For the text-containing cell, return its midpoint in (X, Y) coordinate format. 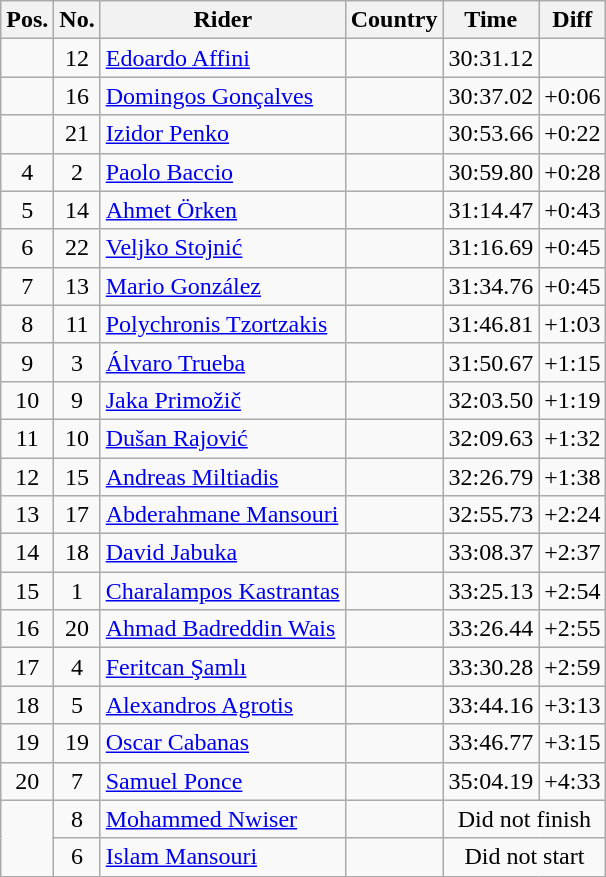
+0:28 (572, 172)
Rider (222, 20)
Did not start (524, 857)
Mario González (222, 286)
33:25.13 (491, 591)
+2:55 (572, 629)
31:14.47 (491, 210)
Abderahmane Mansouri (222, 515)
32:55.73 (491, 515)
Oscar Cabanas (222, 743)
Charalampos Kastrantas (222, 591)
33:08.37 (491, 553)
+3:13 (572, 705)
35:04.19 (491, 781)
+1:15 (572, 362)
21 (77, 134)
Izidor Penko (222, 134)
30:31.12 (491, 58)
3 (77, 362)
+3:15 (572, 743)
Veljko Stojnić (222, 248)
31:16.69 (491, 248)
33:26.44 (491, 629)
Jaka Primožič (222, 400)
+2:24 (572, 515)
1 (77, 591)
+2:37 (572, 553)
Ahmad Badreddin Wais (222, 629)
32:26.79 (491, 477)
+1:32 (572, 438)
Polychronis Tzortzakis (222, 324)
+2:59 (572, 667)
Domingos Gonçalves (222, 96)
+1:38 (572, 477)
Islam Mansouri (222, 857)
Did not finish (524, 819)
31:46.81 (491, 324)
+2:54 (572, 591)
+0:22 (572, 134)
32:09.63 (491, 438)
22 (77, 248)
Alexandros Agrotis (222, 705)
+0:43 (572, 210)
30:59.80 (491, 172)
Pos. (28, 20)
+0:06 (572, 96)
+1:19 (572, 400)
33:30.28 (491, 667)
32:03.50 (491, 400)
No. (77, 20)
Feritcan Şamlı (222, 667)
33:46.77 (491, 743)
Mohammed Nwiser (222, 819)
Paolo Baccio (222, 172)
Andreas Miltiadis (222, 477)
2 (77, 172)
Country (394, 20)
Ahmet Örken (222, 210)
David Jabuka (222, 553)
Time (491, 20)
Samuel Ponce (222, 781)
30:53.66 (491, 134)
+1:03 (572, 324)
31:34.76 (491, 286)
30:37.02 (491, 96)
Edoardo Affini (222, 58)
Diff (572, 20)
31:50.67 (491, 362)
+4:33 (572, 781)
Álvaro Trueba (222, 362)
33:44.16 (491, 705)
Dušan Rajović (222, 438)
